Return the [X, Y] coordinate for the center point of the cell that contains the specified text.  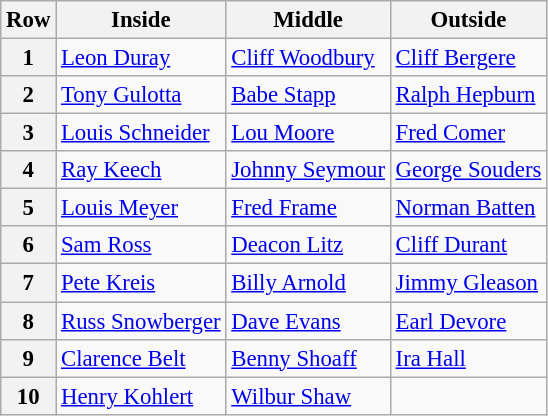
Johnny Seymour [308, 170]
10 [28, 396]
Leon Duray [141, 58]
5 [28, 208]
Louis Meyer [141, 208]
Cliff Durant [468, 245]
Earl Devore [468, 321]
Fred Frame [308, 208]
Fred Comer [468, 133]
Ira Hall [468, 358]
Pete Kreis [141, 283]
Ray Keech [141, 170]
Deacon Litz [308, 245]
Dave Evans [308, 321]
Row [28, 20]
Inside [141, 20]
Outside [468, 20]
Middle [308, 20]
1 [28, 58]
Cliff Bergere [468, 58]
4 [28, 170]
6 [28, 245]
Sam Ross [141, 245]
Henry Kohlert [141, 396]
9 [28, 358]
3 [28, 133]
7 [28, 283]
Lou Moore [308, 133]
George Souders [468, 170]
Benny Shoaff [308, 358]
Jimmy Gleason [468, 283]
Ralph Hepburn [468, 95]
Clarence Belt [141, 358]
2 [28, 95]
Wilbur Shaw [308, 396]
Norman Batten [468, 208]
Billy Arnold [308, 283]
Babe Stapp [308, 95]
Louis Schneider [141, 133]
8 [28, 321]
Cliff Woodbury [308, 58]
Russ Snowberger [141, 321]
Tony Gulotta [141, 95]
